Return [x, y] of the center of cell containing provided text 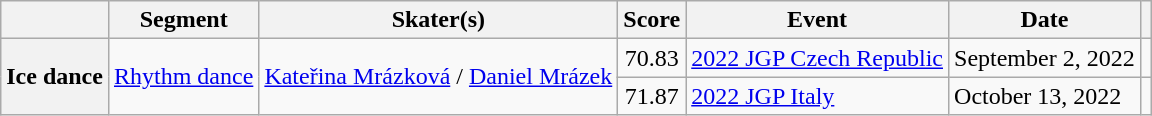
Skater(s) [438, 20]
Date [1045, 20]
Event [818, 20]
Rhythm dance [183, 77]
71.87 [652, 96]
70.83 [652, 58]
Segment [183, 20]
Ice dance [55, 77]
Score [652, 20]
October 13, 2022 [1045, 96]
September 2, 2022 [1045, 58]
2022 JGP Italy [818, 96]
Kateřina Mrázková / Daniel Mrázek [438, 77]
2022 JGP Czech Republic [818, 58]
